Output the (X, Y) coordinate of the center of the cell containing the given text.  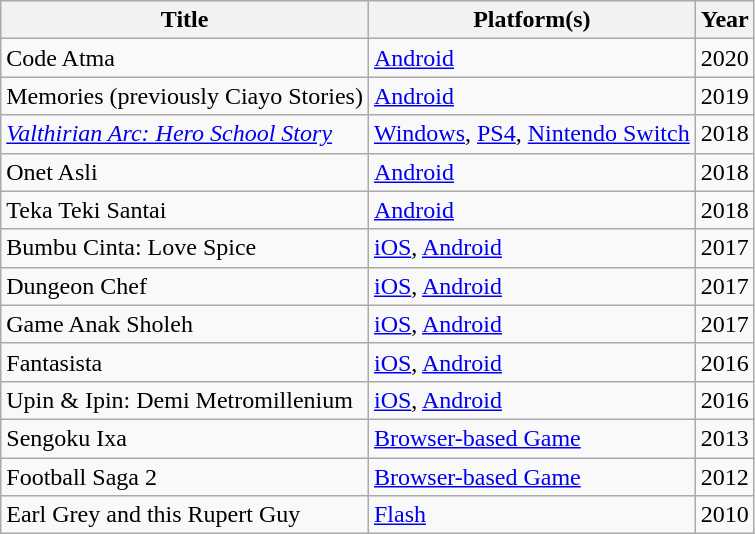
Title (185, 20)
2019 (724, 96)
Valthirian Arc: Hero School Story (185, 134)
Earl Grey and this Rupert Guy (185, 515)
2010 (724, 515)
Bumbu Cinta: Love Spice (185, 248)
2012 (724, 477)
2020 (724, 58)
Onet Asli (185, 172)
Upin & Ipin: Demi Metromillenium (185, 400)
Flash (532, 515)
Code Atma (185, 58)
Memories (previously Ciayo Stories) (185, 96)
Windows, PS4, Nintendo Switch (532, 134)
Teka Teki Santai (185, 210)
Dungeon Chef (185, 286)
Year (724, 20)
Game Anak Sholeh (185, 324)
2013 (724, 438)
Fantasista (185, 362)
Football Saga 2 (185, 477)
Platform(s) (532, 20)
Sengoku Ixa (185, 438)
